Extract the (X, Y) coordinate from the center of the cell holding the provided text.  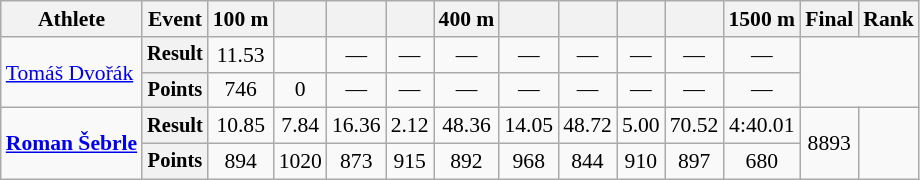
70.52 (694, 126)
5.00 (641, 126)
968 (528, 162)
8893 (829, 144)
1020 (300, 162)
2.12 (410, 126)
100 m (241, 19)
Roman Šebrle (72, 144)
897 (694, 162)
Tomáš Dvořák (72, 72)
892 (467, 162)
400 m (467, 19)
14.05 (528, 126)
0 (300, 90)
844 (588, 162)
48.72 (588, 126)
Final (829, 19)
Rank (888, 19)
7.84 (300, 126)
746 (241, 90)
11.53 (241, 55)
910 (641, 162)
873 (356, 162)
680 (762, 162)
4:40.01 (762, 126)
16.36 (356, 126)
48.36 (467, 126)
915 (410, 162)
Event (175, 19)
10.85 (241, 126)
1500 m (762, 19)
894 (241, 162)
Athlete (72, 19)
